Pinpoint the cell where the given text exists, returning its [x, y] midpoint coordinate. 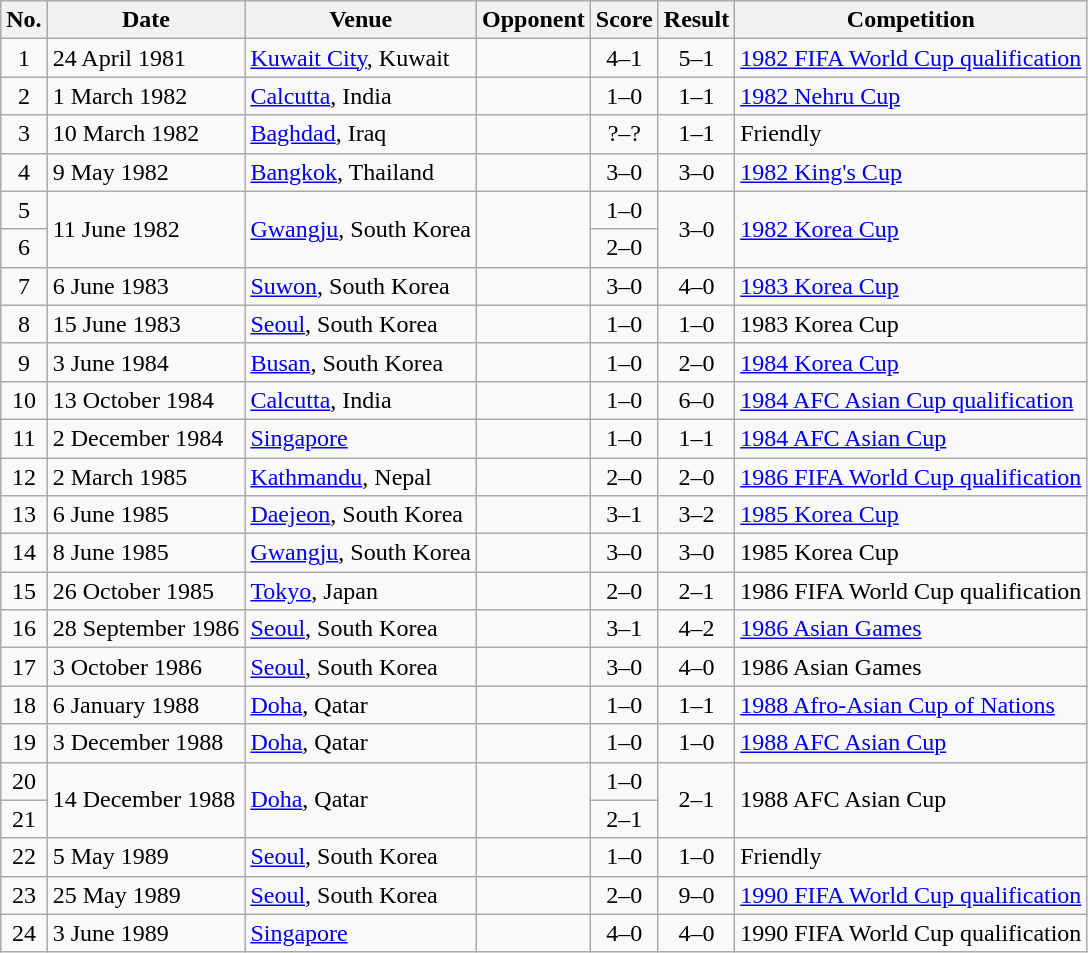
12 [24, 477]
15 June 1983 [146, 324]
4–1 [624, 58]
2 December 1984 [146, 438]
3 October 1986 [146, 667]
Score [624, 20]
6 June 1983 [146, 286]
No. [24, 20]
Tokyo, Japan [361, 591]
3 June 1984 [146, 362]
Kathmandu, Nepal [361, 477]
10 [24, 400]
1982 Korea Cup [911, 229]
14 December 1988 [146, 800]
18 [24, 705]
1982 Nehru Cup [911, 96]
Opponent [534, 20]
1 March 1982 [146, 96]
1984 AFC Asian Cup qualification [911, 400]
9–0 [696, 895]
24 April 1981 [146, 58]
26 October 1985 [146, 591]
5–1 [696, 58]
13 [24, 515]
24 [24, 933]
2 [24, 96]
22 [24, 857]
1982 FIFA World Cup qualification [911, 58]
11 [24, 438]
?–? [624, 134]
Suwon, South Korea [361, 286]
21 [24, 819]
9 May 1982 [146, 172]
17 [24, 667]
6 [24, 248]
Date [146, 20]
1984 AFC Asian Cup [911, 438]
28 September 1986 [146, 629]
5 [24, 210]
4–2 [696, 629]
6–0 [696, 400]
Bangkok, Thailand [361, 172]
8 June 1985 [146, 553]
Baghdad, Iraq [361, 134]
2 March 1985 [146, 477]
13 October 1984 [146, 400]
1 [24, 58]
4 [24, 172]
1988 Afro-Asian Cup of Nations [911, 705]
10 March 1982 [146, 134]
Busan, South Korea [361, 362]
6 June 1985 [146, 515]
19 [24, 743]
3–2 [696, 515]
3 June 1989 [146, 933]
1984 Korea Cup [911, 362]
8 [24, 324]
Competition [911, 20]
1982 King's Cup [911, 172]
Result [696, 20]
9 [24, 362]
5 May 1989 [146, 857]
16 [24, 629]
25 May 1989 [146, 895]
3 December 1988 [146, 743]
6 January 1988 [146, 705]
15 [24, 591]
Kuwait City, Kuwait [361, 58]
11 June 1982 [146, 229]
14 [24, 553]
23 [24, 895]
7 [24, 286]
Venue [361, 20]
Daejeon, South Korea [361, 515]
3 [24, 134]
20 [24, 781]
